Determine the (X, Y) coordinate at the center of the cell enclosing the given text.  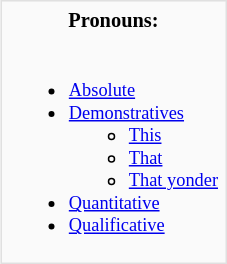
Pronouns: (113, 22)
AbsoluteDemonstrativesThisThatThat yonderQuantitativeQualificative (113, 148)
